Find where the given text appears and provide that cell's center as [x, y] coordinate. 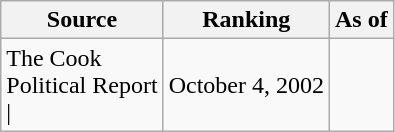
October 4, 2002 [246, 85]
Source [82, 20]
As of [361, 20]
Ranking [246, 20]
The CookPolitical Report| [82, 85]
